Search for the cell housing the specified text and yield its [X, Y] center coordinate. 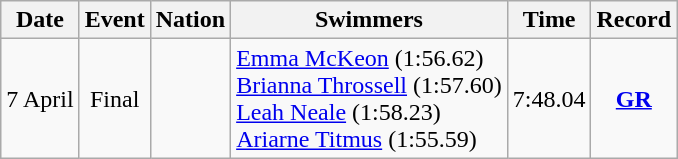
GR [634, 98]
Event [114, 20]
7:48.04 [549, 98]
Record [634, 20]
7 April [40, 98]
Nation [190, 20]
Time [549, 20]
Swimmers [370, 20]
Date [40, 20]
Emma McKeon (1:56.62)Brianna Throssell (1:57.60)Leah Neale (1:58.23)Ariarne Titmus (1:55.59) [370, 98]
Final [114, 98]
